Find where the given text appears and provide that cell's center as [x, y] coordinate. 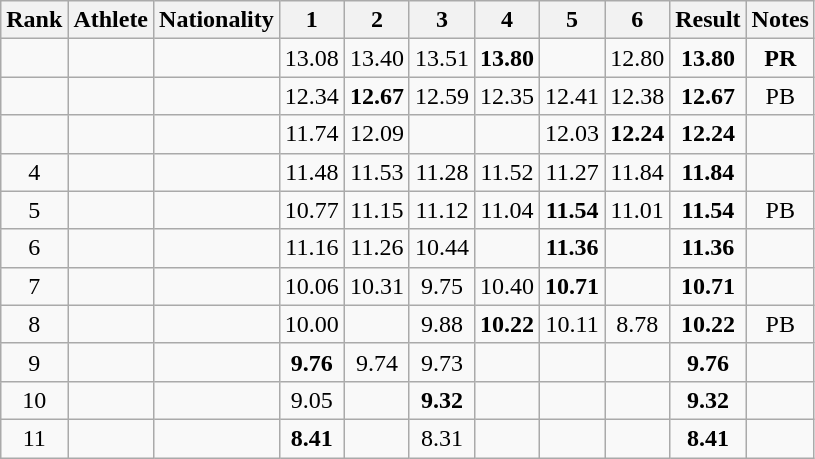
10.44 [442, 248]
11.48 [312, 172]
11.74 [312, 134]
9.73 [442, 362]
Rank [34, 20]
PR [780, 58]
Athlete [111, 20]
12.34 [312, 96]
11.15 [376, 210]
13.40 [376, 58]
13.51 [442, 58]
11.53 [376, 172]
9.88 [442, 324]
12.38 [638, 96]
11.12 [442, 210]
1 [312, 20]
9 [34, 362]
11.27 [572, 172]
8 [34, 324]
11 [34, 438]
10.00 [312, 324]
Result [708, 20]
Notes [780, 20]
11.01 [638, 210]
12.80 [638, 58]
Nationality [217, 20]
9.74 [376, 362]
12.41 [572, 96]
13.08 [312, 58]
9.05 [312, 400]
11.26 [376, 248]
11.04 [506, 210]
9.75 [442, 286]
12.09 [376, 134]
10.77 [312, 210]
12.35 [506, 96]
8.31 [442, 438]
11.52 [506, 172]
10.31 [376, 286]
7 [34, 286]
10 [34, 400]
10.11 [572, 324]
11.28 [442, 172]
11.16 [312, 248]
3 [442, 20]
10.40 [506, 286]
12.03 [572, 134]
8.78 [638, 324]
2 [376, 20]
10.06 [312, 286]
12.59 [442, 96]
